Search for the cell housing the specified text and yield its [x, y] center coordinate. 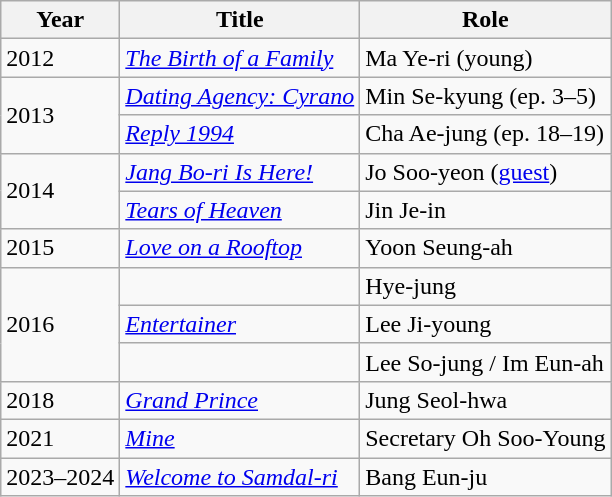
2016 [60, 324]
2015 [60, 248]
Title [240, 20]
Entertainer [240, 324]
Jung Seol-hwa [486, 400]
Secretary Oh Soo-Young [486, 438]
Tears of Heaven [240, 210]
Jin Je-in [486, 210]
2014 [60, 191]
Reply 1994 [240, 134]
Min Se-kyung (ep. 3–5) [486, 96]
The Birth of a Family [240, 58]
Mine [240, 438]
2018 [60, 400]
Hye-jung [486, 286]
2021 [60, 438]
2012 [60, 58]
Cha Ae-jung (ep. 18–19) [486, 134]
Role [486, 20]
Yoon Seung-ah [486, 248]
Lee So-jung / Im Eun-ah [486, 362]
2023–2024 [60, 477]
Welcome to Samdal-ri [240, 477]
Lee Ji-young [486, 324]
Jo Soo-yeon (guest) [486, 172]
2013 [60, 115]
Bang Eun-ju [486, 477]
Year [60, 20]
Love on a Rooftop [240, 248]
Ma Ye-ri (young) [486, 58]
Jang Bo-ri Is Here! [240, 172]
Grand Prince [240, 400]
Dating Agency: Cyrano [240, 96]
